Locate the cell with the specified text and output its [X, Y] center coordinate. 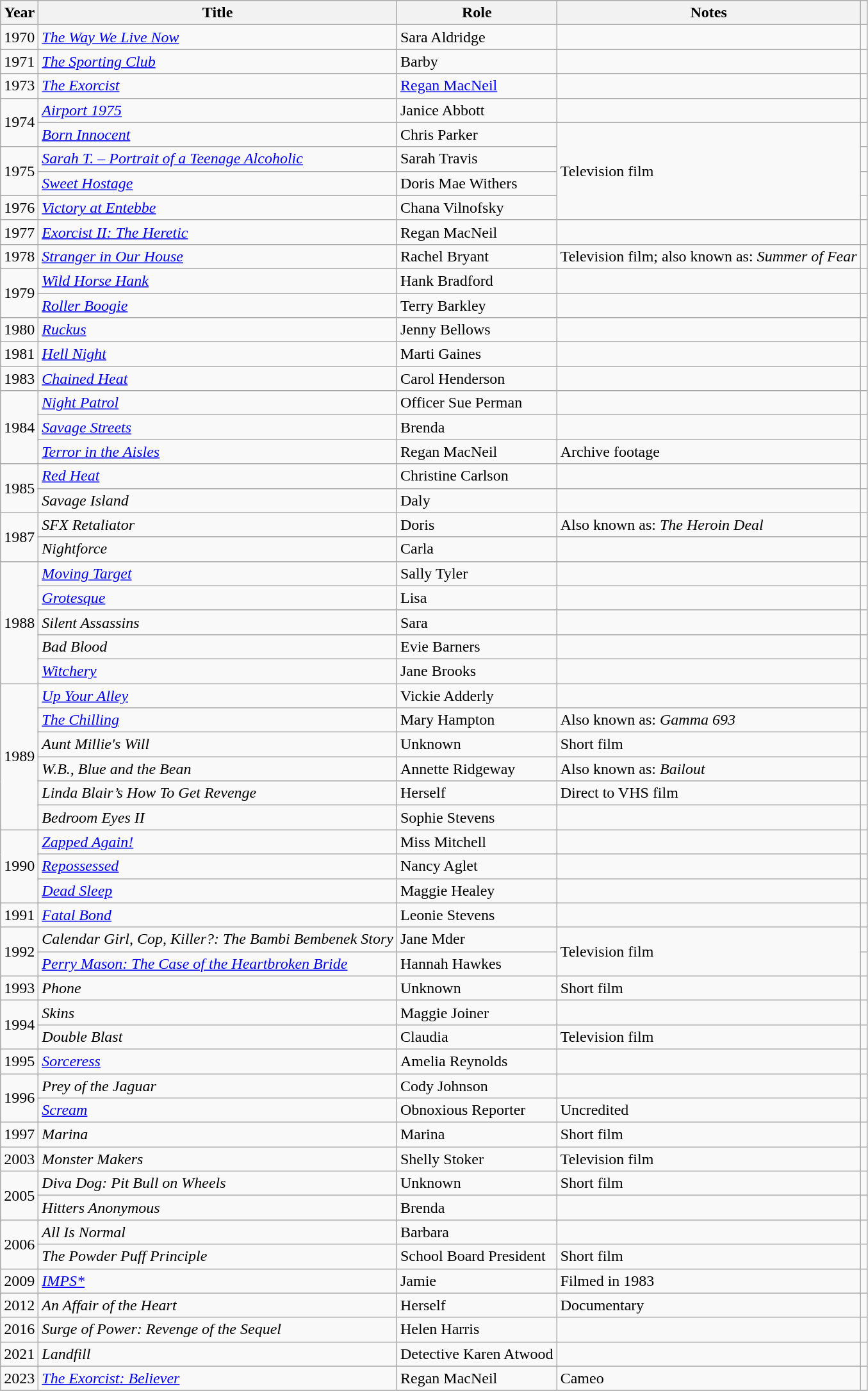
Prey of the Jaguar [218, 1086]
1989 [19, 756]
Chris Parker [477, 135]
1991 [19, 915]
Sarah Travis [477, 159]
Silent Assassins [218, 622]
1995 [19, 1061]
Savage Island [218, 500]
Officer Sue Perman [477, 403]
Carla [477, 549]
Jamie [477, 1281]
2023 [19, 1378]
An Affair of the Heart [218, 1305]
Also known as: Bailout [708, 769]
Skins [218, 1012]
1977 [19, 232]
Jane Mder [477, 939]
Title [218, 13]
Also known as: The Heroin Deal [708, 525]
1975 [19, 171]
1973 [19, 86]
Annette Ridgeway [477, 769]
All Is Normal [218, 1232]
Diva Dog: Pit Bull on Wheels [218, 1183]
Helen Harris [477, 1329]
Barby [477, 62]
Monster Makers [218, 1159]
Claudia [477, 1037]
Sorceress [218, 1061]
1983 [19, 379]
Rachel Bryant [477, 256]
Exorcist II: The Heretic [218, 232]
Scream [218, 1110]
Marti Gaines [477, 354]
Surge of Power: Revenge of the Sequel [218, 1329]
Hank Bradford [477, 281]
2003 [19, 1159]
Hannah Hawkes [477, 964]
Cody Johnson [477, 1086]
IMPS* [218, 1281]
Victory at Entebbe [218, 208]
1985 [19, 488]
The Powder Puff Principle [218, 1256]
2009 [19, 1281]
Notes [708, 13]
Year [19, 13]
Barbara [477, 1232]
Doris Mae Withers [477, 183]
Shelly Stoker [477, 1159]
1970 [19, 37]
1988 [19, 622]
Sarah T. – Portrait of a Teenage Alcoholic [218, 159]
Archive footage [708, 452]
Vickie Adderly [477, 695]
Bedroom Eyes II [218, 818]
Perry Mason: The Case of the Heartbroken Bride [218, 964]
Role [477, 13]
Double Blast [218, 1037]
Grotesque [218, 598]
Evie Barners [477, 646]
Lisa [477, 598]
Sara [477, 622]
The Exorcist [218, 86]
2016 [19, 1329]
Leonie Stevens [477, 915]
1974 [19, 122]
Night Patrol [218, 403]
Savage Streets [218, 427]
2012 [19, 1305]
Amelia Reynolds [477, 1061]
Jane Brooks [477, 671]
Witchery [218, 671]
Zapped Again! [218, 842]
Hell Night [218, 354]
Hitters Anonymous [218, 1208]
Up Your Alley [218, 695]
2006 [19, 1244]
Ruckus [218, 330]
1981 [19, 354]
Sophie Stevens [477, 818]
Airport 1975 [218, 110]
Nightforce [218, 549]
Landfill [218, 1354]
1997 [19, 1135]
School Board President [477, 1256]
Documentary [708, 1305]
Born Innocent [218, 135]
Obnoxious Reporter [477, 1110]
The Chilling [218, 720]
Bad Blood [218, 646]
SFX Retaliator [218, 525]
1996 [19, 1098]
1971 [19, 62]
1984 [19, 427]
The Way We Live Now [218, 37]
Chana Vilnofsky [477, 208]
Maggie Joiner [477, 1012]
Linda Blair’s How To Get Revenge [218, 793]
1980 [19, 330]
1976 [19, 208]
Chained Heat [218, 379]
Repossessed [218, 866]
1992 [19, 951]
Aunt Millie's Will [218, 745]
Fatal Bond [218, 915]
Stranger in Our House [218, 256]
Detective Karen Atwood [477, 1354]
1990 [19, 866]
Terror in the Aisles [218, 452]
Also known as: Gamma 693 [708, 720]
2005 [19, 1196]
Janice Abbott [477, 110]
Terry Barkley [477, 306]
1987 [19, 537]
Phone [218, 988]
Television film; also known as: Summer of Fear [708, 256]
Maggie Healey [477, 891]
Sweet Hostage [218, 183]
Dead Sleep [218, 891]
Red Heat [218, 476]
Sara Aldridge [477, 37]
Sally Tyler [477, 573]
Cameo [708, 1378]
Moving Target [218, 573]
Wild Horse Hank [218, 281]
Jenny Bellows [477, 330]
Calendar Girl, Cop, Killer?: The Bambi Bembenek Story [218, 939]
Daly [477, 500]
The Exorcist: Believer [218, 1378]
Christine Carlson [477, 476]
Direct to VHS film [708, 793]
Roller Boogie [218, 306]
1979 [19, 293]
1993 [19, 988]
Carol Henderson [477, 379]
W.B., Blue and the Bean [218, 769]
Nancy Aglet [477, 866]
1994 [19, 1025]
Filmed in 1983 [708, 1281]
2021 [19, 1354]
Doris [477, 525]
Miss Mitchell [477, 842]
The Sporting Club [218, 62]
1978 [19, 256]
Uncredited [708, 1110]
Mary Hampton [477, 720]
